Return the (X, Y) coordinate for the center point of the cell that contains the specified text.  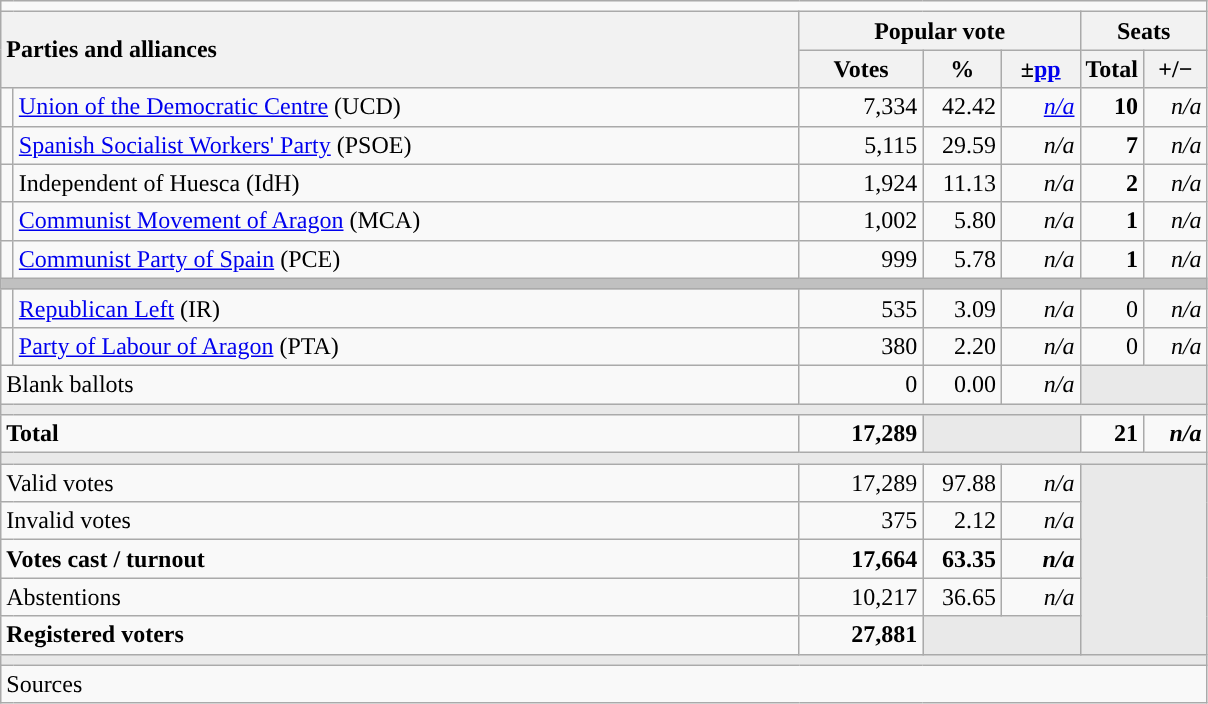
2.20 (962, 346)
3.09 (962, 308)
Abstentions (400, 597)
Seats (1144, 31)
17,664 (861, 559)
63.35 (962, 559)
97.88 (962, 483)
Spanish Socialist Workers' Party (PSOE) (406, 145)
42.42 (962, 107)
1,002 (861, 221)
5.78 (962, 259)
Parties and alliances (400, 50)
Registered voters (400, 635)
±pp (1040, 69)
7 (1112, 145)
999 (861, 259)
36.65 (962, 597)
1,924 (861, 183)
21 (1112, 434)
5,115 (861, 145)
Communist Party of Spain (PCE) (406, 259)
535 (861, 308)
Republican Left (IR) (406, 308)
29.59 (962, 145)
Votes cast / turnout (400, 559)
Valid votes (400, 483)
Independent of Huesca (IdH) (406, 183)
2 (1112, 183)
Union of the Democratic Centre (UCD) (406, 107)
27,881 (861, 635)
% (962, 69)
10,217 (861, 597)
7,334 (861, 107)
Party of Labour of Aragon (PTA) (406, 346)
Popular vote (940, 31)
10 (1112, 107)
Communist Movement of Aragon (MCA) (406, 221)
+/− (1176, 69)
5.80 (962, 221)
2.12 (962, 521)
380 (861, 346)
11.13 (962, 183)
Blank ballots (400, 384)
Votes (861, 69)
Invalid votes (400, 521)
375 (861, 521)
Sources (604, 684)
0.00 (962, 384)
